Find where the given text appears and provide that cell's center as [x, y] coordinate. 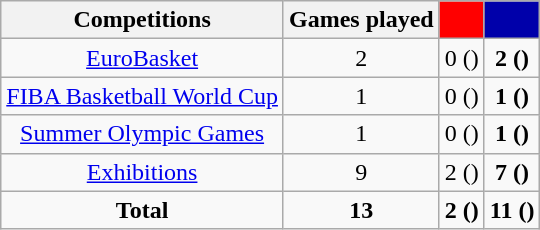
Exhibitions [142, 172]
11 () [512, 210]
9 [361, 172]
EuroBasket [142, 58]
Total [142, 210]
13 [361, 210]
FIBA Basketball World Cup [142, 96]
Competitions [142, 20]
7 () [512, 172]
Summer Olympic Games [142, 134]
2 [361, 58]
Games played [361, 20]
